Search for the cell housing the specified text and yield its [X, Y] center coordinate. 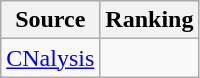
Source [50, 20]
Ranking [150, 20]
CNalysis [50, 58]
